Detect which cell encompasses the target text, then output its [X, Y] center coordinate. 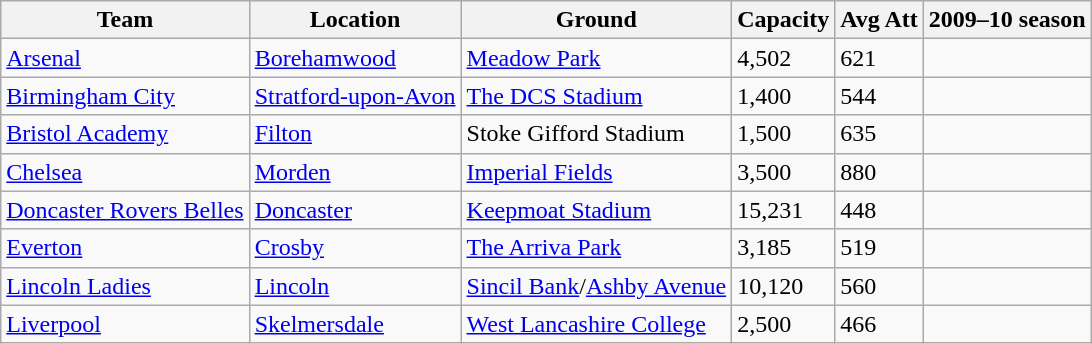
621 [880, 58]
Arsenal [125, 58]
Sincil Bank/Ashby Avenue [596, 286]
The DCS Stadium [596, 96]
544 [880, 96]
Crosby [355, 248]
Imperial Fields [596, 172]
Liverpool [125, 324]
3,185 [784, 248]
Location [355, 20]
Capacity [784, 20]
Birmingham City [125, 96]
Borehamwood [355, 58]
Ground [596, 20]
Skelmersdale [355, 324]
Stratford-upon-Avon [355, 96]
Lincoln Ladies [125, 286]
Bristol Academy [125, 134]
Doncaster [355, 210]
10,120 [784, 286]
635 [880, 134]
Everton [125, 248]
Morden [355, 172]
Stoke Gifford Stadium [596, 134]
2009–10 season [1007, 20]
15,231 [784, 210]
Filton [355, 134]
519 [880, 248]
West Lancashire College [596, 324]
Doncaster Rovers Belles [125, 210]
1,400 [784, 96]
Lincoln [355, 286]
880 [880, 172]
Avg Att [880, 20]
Chelsea [125, 172]
Meadow Park [596, 58]
448 [880, 210]
560 [880, 286]
4,502 [784, 58]
Team [125, 20]
2,500 [784, 324]
1,500 [784, 134]
466 [880, 324]
Keepmoat Stadium [596, 210]
The Arriva Park [596, 248]
3,500 [784, 172]
